Provide the (x, y) coordinate of the cell's center where the given text is located.  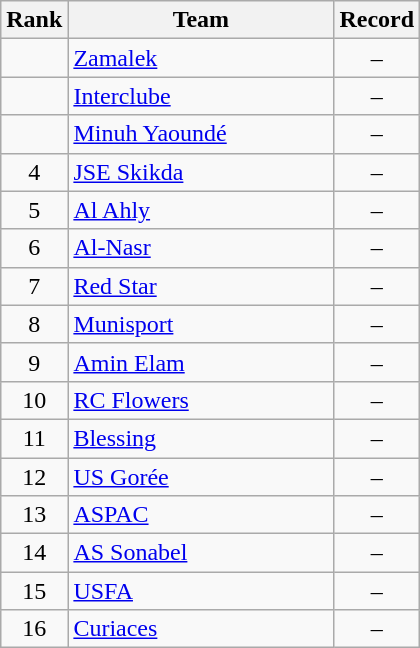
Amin Elam (201, 362)
RC Flowers (201, 400)
JSE Skikda (201, 172)
Curiaces (201, 629)
6 (34, 248)
Record (377, 20)
10 (34, 400)
Interclube (201, 96)
Zamalek (201, 58)
16 (34, 629)
AS Sonabel (201, 553)
US Gorée (201, 477)
Rank (34, 20)
USFA (201, 591)
15 (34, 591)
9 (34, 362)
11 (34, 438)
Minuh Yaoundé (201, 134)
Al-Nasr (201, 248)
5 (34, 210)
Blessing (201, 438)
ASPAC (201, 515)
Al Ahly (201, 210)
7 (34, 286)
Munisport (201, 324)
Team (201, 20)
14 (34, 553)
13 (34, 515)
Red Star (201, 286)
8 (34, 324)
12 (34, 477)
4 (34, 172)
